Extract the (x, y) coordinate from the center of the cell holding the provided text.  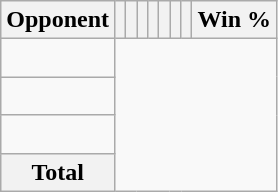
Opponent (58, 20)
Total (58, 172)
Win % (234, 20)
